Detect which cell encompasses the target text, then output its [x, y] center coordinate. 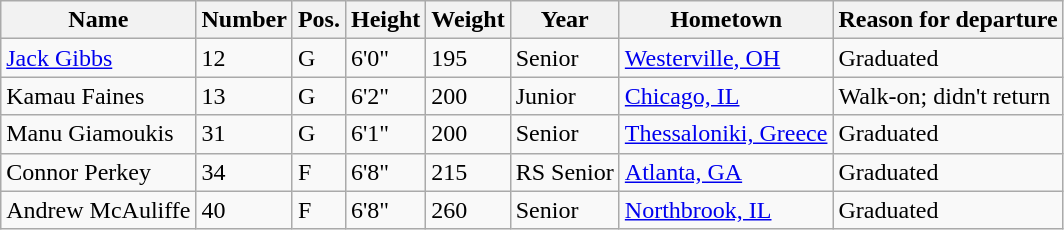
Junior [564, 96]
Name [98, 20]
12 [244, 58]
Reason for departure [948, 20]
Chicago, IL [726, 96]
6'0" [385, 58]
Weight [468, 20]
34 [244, 172]
40 [244, 210]
Height [385, 20]
Atlanta, GA [726, 172]
31 [244, 134]
260 [468, 210]
RS Senior [564, 172]
6'1" [385, 134]
Hometown [726, 20]
Kamau Faines [98, 96]
6'2" [385, 96]
Jack Gibbs [98, 58]
Thessaloniki, Greece [726, 134]
Andrew McAuliffe [98, 210]
13 [244, 96]
Westerville, OH [726, 58]
Year [564, 20]
215 [468, 172]
Walk-on; didn't return [948, 96]
Northbrook, IL [726, 210]
195 [468, 58]
Connor Perkey [98, 172]
Pos. [318, 20]
Number [244, 20]
Manu Giamoukis [98, 134]
